Output the (x, y) coordinate of the center of the cell containing the given text.  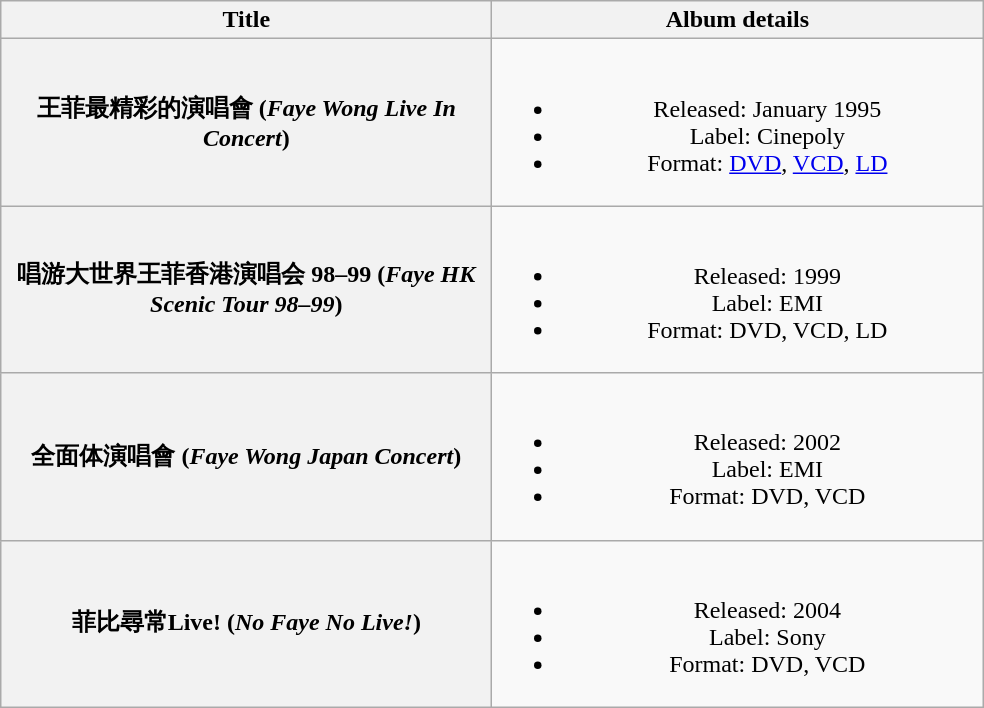
Released: January 1995Label: CinepolyFormat: DVD, VCD, LD (738, 122)
Released: 2004Label: SonyFormat: DVD, VCD (738, 624)
Released: 2002Label: EMIFormat: DVD, VCD (738, 456)
王菲最精彩的演唱會 (Faye Wong Live In Concert) (246, 122)
菲比尋常Live! (No Faye No Live!) (246, 624)
Album details (738, 20)
全面体演唱會 (Faye Wong Japan Concert) (246, 456)
Released: 1999Label: EMIFormat: DVD, VCD, LD (738, 290)
唱游大世界王菲香港演唱会 98–99 (Faye HK Scenic Tour 98–99) (246, 290)
Title (246, 20)
